Extract the [X, Y] coordinate from the center of the cell holding the provided text.  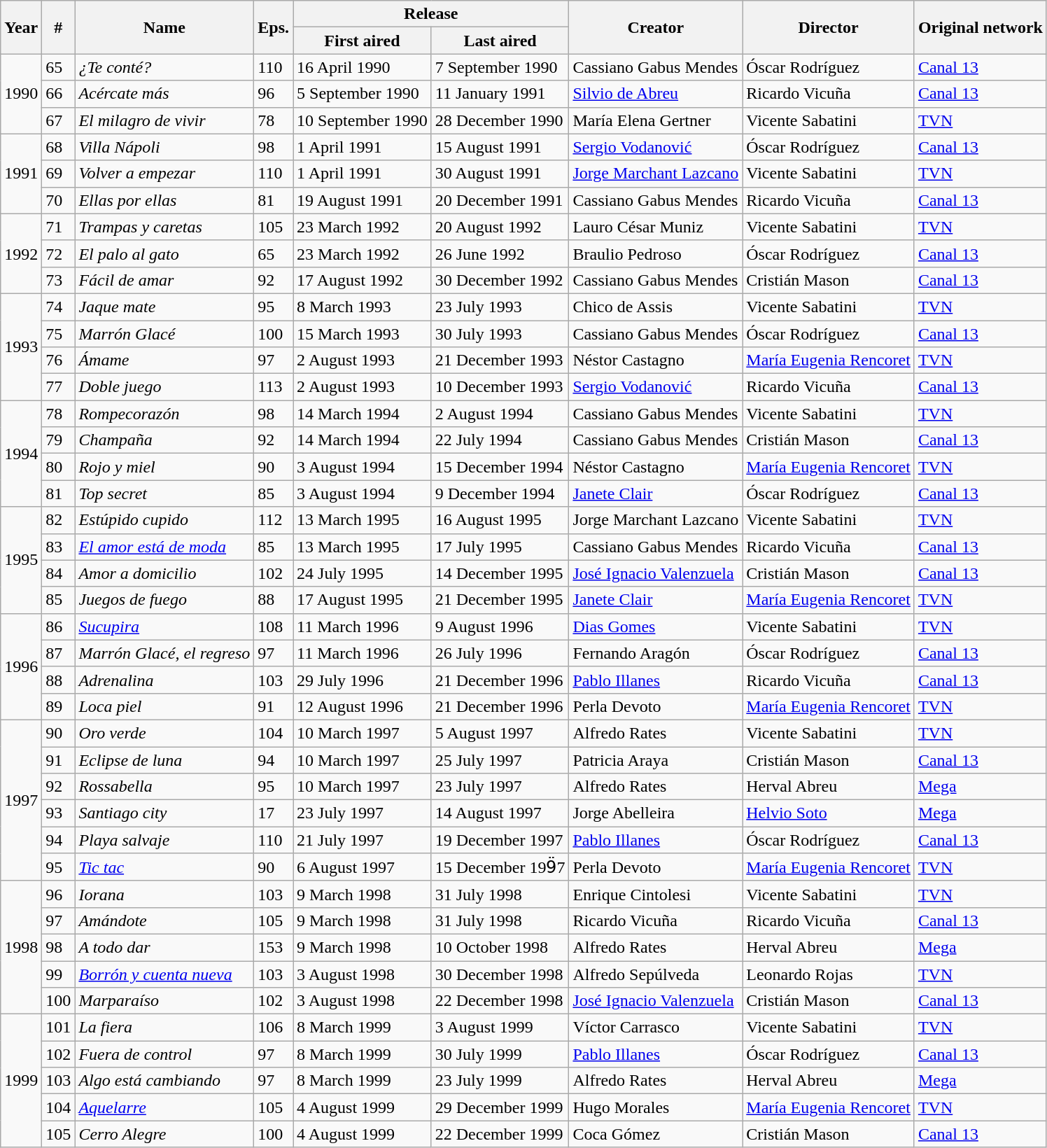
Fuera de control [164, 1054]
28 December 1990 [500, 120]
20 August 1992 [500, 227]
Marrón Glacé, el regreso [164, 653]
14 August 1997 [500, 813]
Jorge Abelleira [656, 813]
84 [59, 573]
75 [59, 334]
Jaque mate [164, 307]
1991 [21, 174]
Loca piel [164, 706]
77 [59, 387]
Algo está cambiando [164, 1081]
Doble juego [164, 387]
1996 [21, 666]
Víctor Carrasco [656, 1028]
68 [59, 147]
22 December 1999 [500, 1134]
19 August 1991 [363, 200]
Hugo Morales [656, 1107]
Acércate más [164, 94]
3 August 1999 [500, 1028]
El palo al gato [164, 253]
5 August 1997 [500, 733]
Tic tac [164, 867]
María Elena Gertner [656, 120]
2 August 1994 [500, 414]
19 December 1997 [500, 840]
8 March 1993 [363, 307]
70 [59, 200]
10 October 1998 [500, 947]
Santiago city [164, 813]
106 [274, 1028]
Borrón y cuenta nueva [164, 974]
Silvio de Abreu [656, 94]
Marrón Glacé [164, 334]
15 March 1993 [363, 334]
83 [59, 547]
El amor está de moda [164, 547]
24 July 1995 [363, 573]
113 [274, 387]
Volver a empezar [164, 174]
Trampas y caretas [164, 227]
74 [59, 307]
Last aired [500, 41]
10 September 1990 [363, 120]
10 December 1993 [500, 387]
Adrenalina [164, 680]
Juegos de fuego [164, 600]
Villa Nápoli [164, 147]
112 [274, 520]
69 [59, 174]
Release [431, 14]
1995 [21, 560]
A todo dar [164, 947]
Playa salvaje [164, 840]
21 July 1997 [363, 840]
Leonardo Rojas [829, 974]
Director [829, 27]
72 [59, 253]
1997 [21, 800]
99 [59, 974]
Sucupira [164, 626]
Marparaíso [164, 1001]
14 December 1995 [500, 573]
1999 [21, 1081]
Iorana [164, 894]
# [59, 27]
93 [59, 813]
25 July 1997 [500, 759]
21 December 1995 [500, 600]
6 August 1997 [363, 867]
1993 [21, 346]
Dias Gomes [656, 626]
82 [59, 520]
5 September 1990 [363, 94]
29 July 1996 [363, 680]
20 December 1991 [500, 200]
108 [274, 626]
Estúpido cupido [164, 520]
17 [274, 813]
87 [59, 653]
Amándote [164, 920]
21 December 1993 [500, 360]
Cerro Alegre [164, 1134]
76 [59, 360]
30 July 1999 [500, 1054]
Aquelarre [164, 1107]
22 December 1998 [500, 1001]
Eps. [274, 27]
15 August 1991 [500, 147]
Coca Gómez [656, 1134]
Fácil de amar [164, 280]
Fernando Aragón [656, 653]
1998 [21, 947]
First aired [363, 41]
11 January 1991 [500, 94]
1990 [21, 94]
22 July 1994 [500, 440]
23 July 1999 [500, 1081]
16 April 1990 [363, 67]
67 [59, 120]
Ellas por ellas [164, 200]
66 [59, 94]
101 [59, 1028]
29 December 1999 [500, 1107]
26 July 1996 [500, 653]
12 August 1996 [363, 706]
Rojo y miel [164, 467]
Rossabella [164, 787]
86 [59, 626]
17 July 1995 [500, 547]
Helvio Soto [829, 813]
La fiera [164, 1028]
9 August 1996 [500, 626]
Year [21, 27]
73 [59, 280]
El milagro de vivir [164, 120]
17 August 1995 [363, 600]
Braulio Pedroso [656, 253]
80 [59, 467]
Enrique Cintolesi [656, 894]
Chico de Assis [656, 307]
Alfredo Sepúlveda [656, 974]
1992 [21, 253]
153 [274, 947]
30 December 1992 [500, 280]
15 December 1994 [500, 467]
Rompecorazón [164, 414]
89 [59, 706]
Oro verde [164, 733]
7 September 1990 [500, 67]
¿Te conté? [164, 67]
Top secret [164, 493]
Lauro César Muniz [656, 227]
Name [164, 27]
Ámame [164, 360]
17 August 1992 [363, 280]
Eclipse de luna [164, 759]
16 August 1995 [500, 520]
9 December 1994 [500, 493]
79 [59, 440]
Creator [656, 27]
71 [59, 227]
Champaña [164, 440]
1994 [21, 454]
30 December 1998 [500, 974]
30 August 1991 [500, 174]
Amor a domicilio [164, 573]
Original network [980, 27]
15 December 199̈7 [500, 867]
26 June 1992 [500, 253]
30 July 1993 [500, 334]
23 July 1993 [500, 307]
Patricia Araya [656, 759]
